Output the (x, y) coordinate of the center of the cell containing the given text.  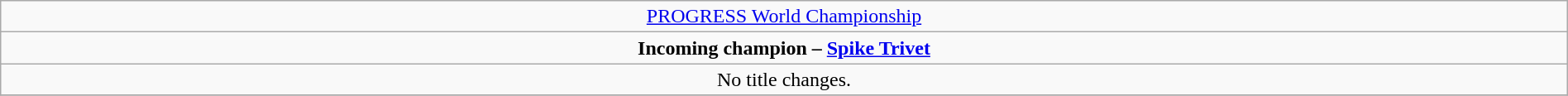
PROGRESS World Championship (784, 17)
Incoming champion – Spike Trivet (784, 48)
No title changes. (784, 79)
